Scan for the cell matching the given text and deliver its (X, Y) coordinate at center. 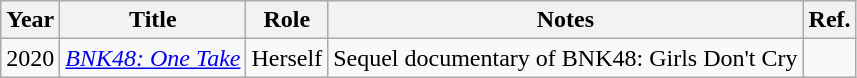
Herself (287, 58)
Role (287, 20)
Sequel documentary of BNK48: Girls Don't Cry (566, 58)
Year (30, 20)
BNK48: One Take (153, 58)
Title (153, 20)
2020 (30, 58)
Notes (566, 20)
Ref. (830, 20)
